Extract the [x, y] coordinate from the center of the cell holding the provided text.  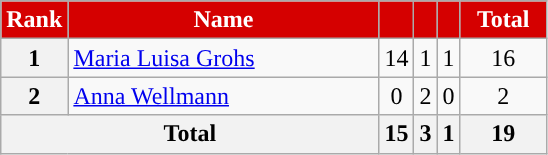
19 [503, 134]
Rank [34, 20]
Maria Luisa Grohs [224, 58]
15 [396, 134]
Name [224, 20]
14 [396, 58]
16 [503, 58]
Anna Wellmann [224, 96]
3 [426, 134]
